Pinpoint the cell where the given text exists, returning its [x, y] midpoint coordinate. 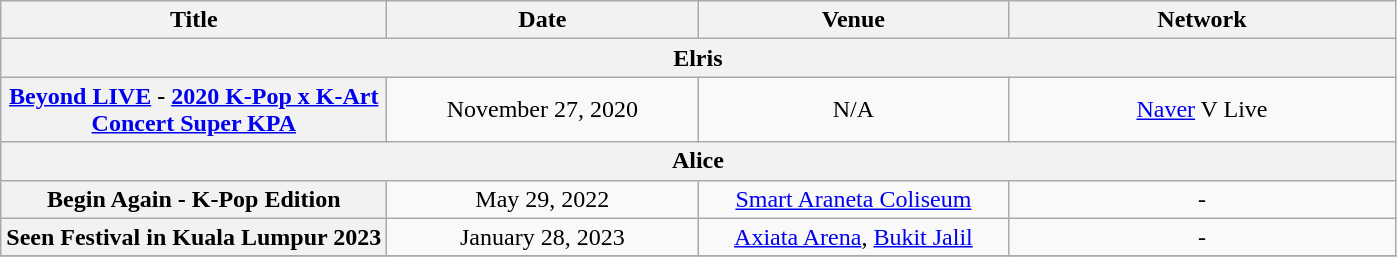
N/A [854, 110]
Axiata Arena, Bukit Jalil [854, 237]
Date [542, 20]
Naver V Live [1202, 110]
Begin Again - K-Pop Edition [194, 199]
November 27, 2020 [542, 110]
Alice [698, 161]
Title [194, 20]
Venue [854, 20]
Elris [698, 58]
January 28, 2023 [542, 237]
May 29, 2022 [542, 199]
Seen Festival in Kuala Lumpur 2023 [194, 237]
Beyond LIVE - 2020 K-Pop x K-Art Concert Super KPA [194, 110]
Network [1202, 20]
Smart Araneta Coliseum [854, 199]
